Detect which cell encompasses the target text, then output its (X, Y) center coordinate. 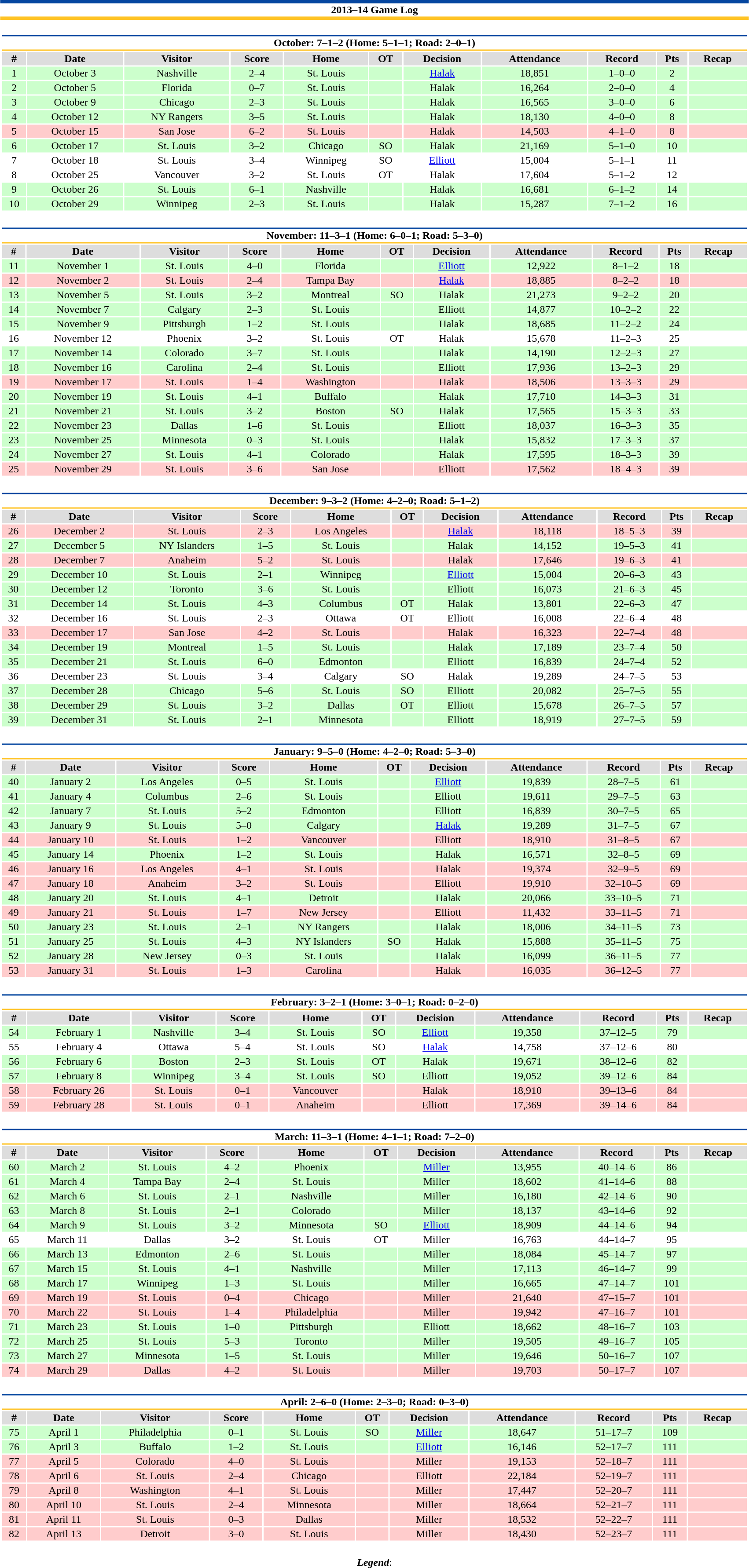
29–7–5 (624, 797)
15,287 (534, 204)
13,955 (527, 1167)
December 14 (79, 604)
October 9 (75, 102)
17 (14, 353)
18,084 (527, 1254)
0–4 (232, 1298)
18,885 (541, 280)
21 (14, 411)
January 18 (70, 884)
5 (14, 132)
52–23–7 (613, 1534)
14,503 (534, 132)
18,647 (522, 1433)
18,137 (527, 1211)
January 31 (70, 971)
10–2–2 (626, 309)
56 (14, 1061)
5–1–1 (621, 161)
1–0 (232, 1327)
6–2 (257, 132)
17,604 (534, 175)
19,646 (527, 1356)
20,066 (536, 898)
3–5 (257, 117)
70 (14, 1312)
March: 11–3–1 (Home: 4–1–1; Road: 7–2–0) (374, 1137)
0–7 (257, 88)
52–17–7 (613, 1447)
21,640 (527, 1298)
19,052 (527, 1076)
2–0–0 (621, 88)
9–2–2 (626, 295)
February 28 (78, 1105)
3–0–0 (621, 102)
22–6–3 (629, 604)
November 9 (83, 324)
28–7–5 (624, 782)
31–8–5 (624, 840)
18,685 (541, 324)
March 13 (68, 1254)
14,190 (541, 353)
11–2–3 (626, 338)
January: 9–5–0 (Home: 4–2–0; Road: 5–3–0) (374, 751)
December 16 (79, 618)
16,073 (547, 589)
16–3–3 (626, 425)
47–15–7 (617, 1298)
32–8–5 (624, 855)
April 6 (64, 1476)
13–2–3 (626, 367)
March 11 (68, 1240)
6–1–2 (621, 190)
88 (672, 1182)
34–11–5 (624, 927)
62 (14, 1196)
December 10 (79, 575)
December 28 (79, 691)
January 21 (70, 913)
20–6–3 (629, 575)
54 (14, 1032)
19,671 (527, 1061)
November 7 (83, 309)
October 5 (75, 88)
45–14–7 (617, 1254)
72 (14, 1341)
18–4–3 (626, 469)
17,189 (547, 647)
18–5–3 (629, 531)
14,152 (547, 546)
18,532 (522, 1520)
1 (14, 73)
24–7–5 (629, 676)
1–0–0 (621, 73)
January 23 (70, 927)
1–6 (255, 425)
16,180 (527, 1196)
January 25 (70, 942)
19,942 (527, 1312)
18,919 (547, 720)
17,447 (522, 1491)
31–7–5 (624, 826)
5–0 (244, 826)
3–7 (255, 353)
24–7–4 (629, 662)
March 22 (68, 1312)
22–7–4 (629, 633)
17,710 (541, 396)
December 17 (79, 633)
12,922 (541, 266)
17,562 (541, 469)
64 (14, 1225)
November 23 (83, 425)
March 6 (68, 1196)
14,758 (527, 1047)
44–14–6 (617, 1225)
51–17–7 (613, 1433)
December 21 (79, 662)
15,832 (541, 440)
39–12–6 (618, 1076)
38 (13, 705)
47–14–7 (617, 1283)
March 19 (68, 1298)
18,037 (541, 425)
April 13 (64, 1534)
December 7 (79, 560)
34 (13, 647)
December 31 (79, 720)
January 28 (70, 956)
76 (14, 1447)
86 (672, 1167)
November 5 (83, 295)
35–11–5 (624, 942)
11,432 (536, 913)
44–14–7 (617, 1240)
48–16–7 (617, 1327)
49 (13, 913)
March 27 (68, 1356)
16,323 (547, 633)
60 (14, 1167)
52–18–7 (613, 1462)
36 (13, 676)
52–21–7 (613, 1505)
40 (13, 782)
December 19 (79, 647)
16,681 (534, 190)
March 25 (68, 1341)
26–7–5 (629, 705)
March 2 (68, 1167)
October 26 (75, 190)
52–20–7 (613, 1491)
99 (672, 1269)
5–1–0 (621, 146)
15,888 (536, 942)
19,910 (536, 884)
30 (13, 589)
March 15 (68, 1269)
37–12–5 (618, 1032)
April 1 (64, 1433)
97 (672, 1254)
0–5 (244, 782)
8–1–2 (626, 266)
17,565 (541, 411)
3 (14, 102)
95 (672, 1240)
32–9–5 (624, 869)
109 (670, 1433)
16,008 (547, 618)
68 (14, 1283)
November 1 (83, 266)
January 2 (70, 782)
39–13–6 (618, 1090)
5–1–2 (621, 175)
18,662 (527, 1327)
October 3 (75, 73)
18,664 (522, 1505)
52–19–7 (613, 1476)
December 5 (79, 546)
20,082 (547, 691)
4–1–0 (621, 132)
39–14–6 (618, 1105)
43–14–6 (617, 1211)
15 (14, 324)
66 (14, 1254)
January 20 (70, 898)
26 (13, 531)
November 12 (83, 338)
33–11–5 (624, 913)
19,505 (527, 1341)
February 1 (78, 1032)
November 16 (83, 367)
32 (13, 618)
18,909 (527, 1225)
February 26 (78, 1090)
49–16–7 (617, 1341)
December 23 (79, 676)
October 12 (75, 117)
18,006 (536, 927)
16,571 (536, 855)
58 (14, 1090)
7–1–2 (621, 204)
February 6 (78, 1061)
19 (14, 382)
28 (13, 560)
9 (14, 190)
94 (672, 1225)
81 (14, 1520)
19,374 (536, 869)
January 9 (70, 826)
October 17 (75, 146)
15–3–3 (626, 411)
14–3–3 (626, 396)
16,264 (534, 88)
21,273 (541, 295)
January 10 (70, 840)
April 11 (64, 1520)
52–22–7 (613, 1520)
October 25 (75, 175)
13 (14, 295)
March 8 (68, 1211)
November 14 (83, 353)
17,646 (547, 560)
October 18 (75, 161)
6–0 (265, 662)
22,184 (522, 1476)
92 (672, 1211)
19,611 (536, 797)
November: 11–3–1 (Home: 6–0–1; Road: 5–3–0) (374, 236)
November 17 (83, 382)
6–1 (257, 190)
4–0–0 (621, 117)
14,877 (541, 309)
12–2–3 (626, 353)
April 3 (64, 1447)
November 29 (83, 469)
17,113 (527, 1269)
37–12–6 (618, 1047)
16,763 (527, 1240)
42–14–6 (617, 1196)
18,430 (522, 1534)
30–7–5 (624, 811)
April 8 (64, 1491)
16,035 (536, 971)
47–16–7 (617, 1312)
April 5 (64, 1462)
January 14 (70, 855)
7 (14, 161)
42 (13, 811)
18,506 (541, 382)
16,565 (534, 102)
13–3–3 (626, 382)
78 (14, 1476)
January 4 (70, 797)
December 29 (79, 705)
40–14–6 (617, 1167)
December: 9–3–2 (Home: 4–2–0; Road: 5–1–2) (374, 501)
February: 3–2–1 (Home: 3–0–1; Road: 0–2–0) (374, 1002)
March 9 (68, 1225)
46–14–7 (617, 1269)
5–3 (232, 1341)
41–14–6 (617, 1182)
19–6–3 (629, 560)
19,839 (536, 782)
51 (13, 942)
23–7–4 (629, 647)
18–3–3 (626, 454)
16,146 (522, 1447)
36–12–5 (624, 971)
19,703 (527, 1370)
22–6–4 (629, 618)
February 4 (78, 1047)
November 19 (83, 396)
90 (672, 1196)
November 27 (83, 454)
April: 2–6–0 (Home: 2–3–0; Road: 0–3–0) (374, 1402)
December 2 (79, 531)
11–2–2 (626, 324)
23 (14, 440)
November 21 (83, 411)
March 4 (68, 1182)
38–12–6 (618, 1061)
103 (672, 1327)
March 29 (68, 1370)
36–11–5 (624, 956)
5–4 (242, 1047)
25–7–5 (629, 691)
1–7 (244, 913)
December 12 (79, 589)
8–2–2 (626, 280)
February 8 (78, 1076)
March 17 (68, 1283)
17,936 (541, 367)
April 10 (64, 1505)
50–16–7 (617, 1356)
17,595 (541, 454)
19,153 (522, 1462)
50–17–7 (617, 1370)
January 7 (70, 811)
November 25 (83, 440)
105 (672, 1341)
17,369 (527, 1105)
46 (13, 869)
October 29 (75, 204)
16,099 (536, 956)
18,851 (534, 73)
33–10–5 (624, 898)
5–6 (265, 691)
16,665 (527, 1283)
January 16 (70, 869)
74 (14, 1370)
18,118 (547, 531)
32–10–5 (624, 884)
18,130 (534, 117)
November 2 (83, 280)
27–7–5 (629, 720)
19,358 (527, 1032)
October 15 (75, 132)
13,801 (547, 604)
21,169 (534, 146)
March 23 (68, 1327)
October: 7–1–2 (Home: 5–1–1; Road: 2–0–1) (374, 43)
21–6–3 (629, 589)
18,602 (527, 1182)
3–0 (236, 1534)
19–5–3 (629, 546)
17–3–3 (626, 440)
44 (13, 840)
2013–14 Game Log (374, 10)
